Search for the cell housing the specified text and yield its [x, y] center coordinate. 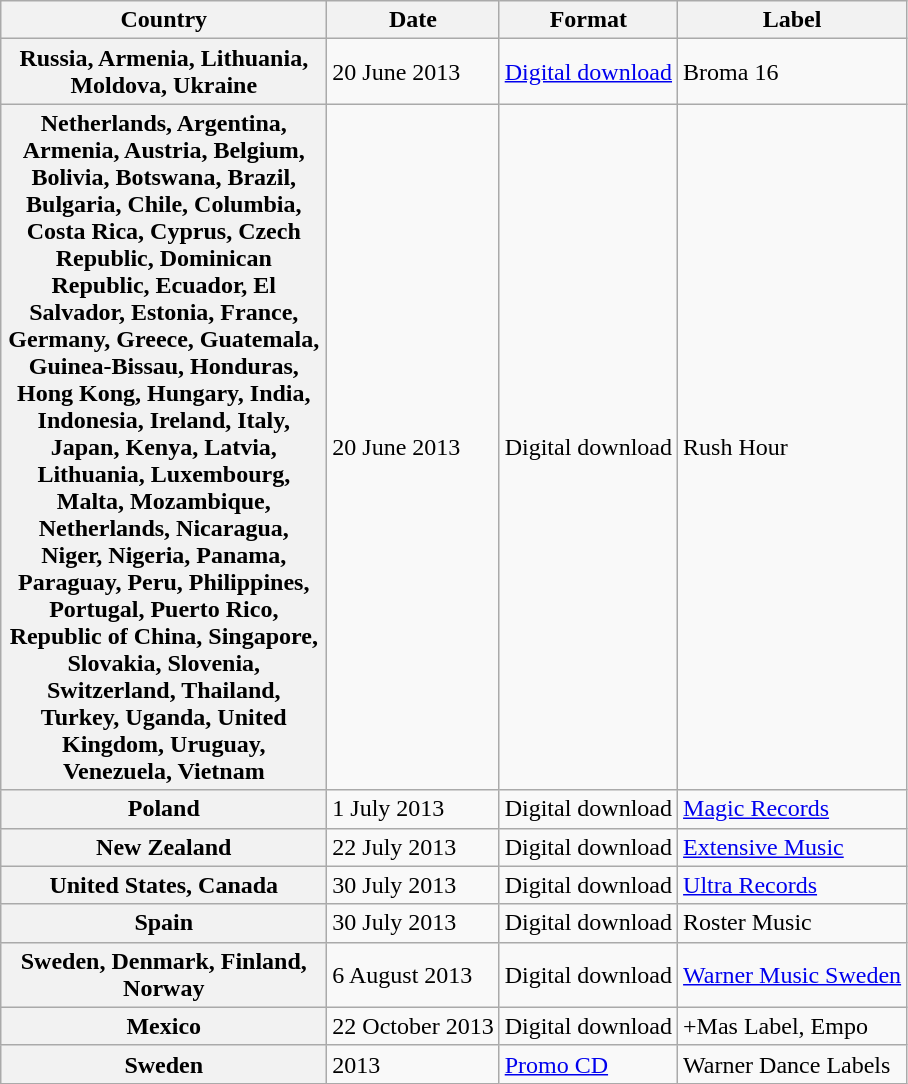
Ultra Records [792, 885]
+Mas Label, Empo [792, 1026]
Promo CD [588, 1064]
Roster Music [792, 923]
Date [413, 20]
22 July 2013 [413, 847]
Spain [164, 923]
Russia, Armenia, Lithuania, Moldova, Ukraine [164, 72]
22 October 2013 [413, 1026]
Poland [164, 809]
Extensive Music [792, 847]
Format [588, 20]
Sweden [164, 1064]
Magic Records [792, 809]
United States, Canada [164, 885]
Label [792, 20]
2013 [413, 1064]
Rush Hour [792, 447]
Mexico [164, 1026]
Sweden, Denmark, Finland, Norway [164, 974]
6 August 2013 [413, 974]
Warner Dance Labels [792, 1064]
New Zealand [164, 847]
Broma 16 [792, 72]
Country [164, 20]
Warner Music Sweden [792, 974]
1 July 2013 [413, 809]
